Extract the [X, Y] coordinate from the center of the cell holding the provided text.  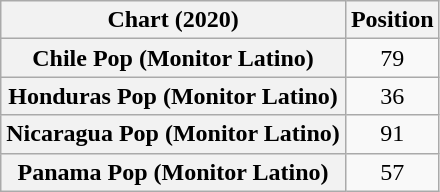
Honduras Pop (Monitor Latino) [174, 96]
Chile Pop (Monitor Latino) [174, 58]
Chart (2020) [174, 20]
Position [392, 20]
Panama Pop (Monitor Latino) [174, 172]
36 [392, 96]
57 [392, 172]
79 [392, 58]
Nicaragua Pop (Monitor Latino) [174, 134]
91 [392, 134]
